Capture the cell that displays the provided text and extract its [X, Y] central coordinate. 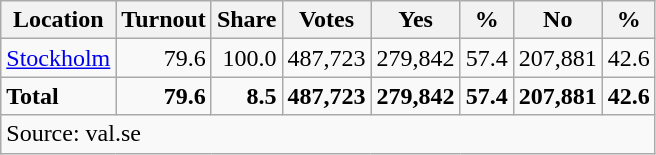
Turnout [164, 20]
100.0 [246, 58]
Share [246, 20]
Total [58, 96]
Votes [326, 20]
Stockholm [58, 58]
Source: val.se [328, 134]
Yes [416, 20]
Location [58, 20]
No [558, 20]
8.5 [246, 96]
